Capture the cell that displays the provided text and extract its (x, y) central coordinate. 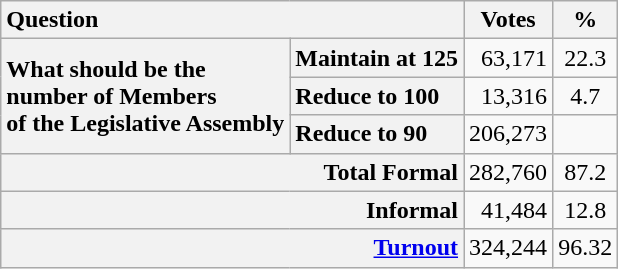
Turnout (232, 248)
282,760 (508, 172)
What should be thenumber of Membersof the Legislative Assembly (146, 96)
41,484 (508, 210)
Total Formal (232, 172)
87.2 (586, 172)
Reduce to 90 (377, 134)
% (586, 20)
4.7 (586, 96)
Maintain at 125 (377, 58)
324,244 (508, 248)
22.3 (586, 58)
Votes (508, 20)
Question (232, 20)
206,273 (508, 134)
13,316 (508, 96)
Reduce to 100 (377, 96)
96.32 (586, 248)
Informal (232, 210)
12.8 (586, 210)
63,171 (508, 58)
